Pinpoint the cell where the given text exists, returning its (x, y) midpoint coordinate. 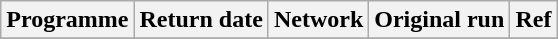
Network (318, 20)
Ref (534, 20)
Return date (201, 20)
Programme (68, 20)
Original run (440, 20)
